Return the (X, Y) coordinate for the center point of the cell that contains the specified text.  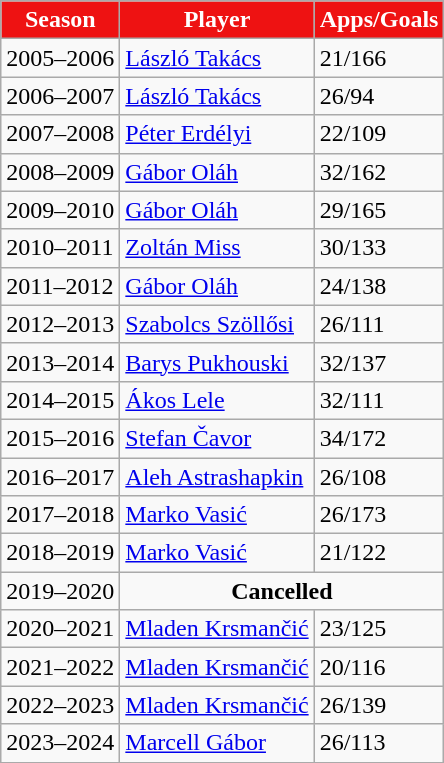
24/138 (379, 286)
2015–2016 (60, 438)
2008–2009 (60, 172)
Season (60, 20)
26/94 (379, 96)
2011–2012 (60, 286)
2018–2019 (60, 553)
29/165 (379, 210)
34/172 (379, 438)
26/111 (379, 324)
26/173 (379, 515)
Apps/Goals (379, 20)
2020–2021 (60, 629)
2007–2008 (60, 134)
Szabolcs Szöllősi (217, 324)
26/108 (379, 477)
21/122 (379, 553)
32/162 (379, 172)
Cancelled (282, 591)
26/139 (379, 705)
2019–2020 (60, 591)
30/133 (379, 248)
2010–2011 (60, 248)
Marcell Gábor (217, 743)
2022–2023 (60, 705)
Player (217, 20)
32/111 (379, 400)
2013–2014 (60, 362)
2012–2013 (60, 324)
Péter Erdélyi (217, 134)
2014–2015 (60, 400)
2017–2018 (60, 515)
Stefan Čavor (217, 438)
2023–2024 (60, 743)
2016–2017 (60, 477)
2021–2022 (60, 667)
Zoltán Miss (217, 248)
22/109 (379, 134)
2009–2010 (60, 210)
2005–2006 (60, 58)
Barys Pukhouski (217, 362)
26/113 (379, 743)
21/166 (379, 58)
2006–2007 (60, 96)
Ákos Lele (217, 400)
32/137 (379, 362)
20/116 (379, 667)
23/125 (379, 629)
Aleh Astrashapkin (217, 477)
